Identify which cell holds the provided text, then report its [X, Y] central coordinate. 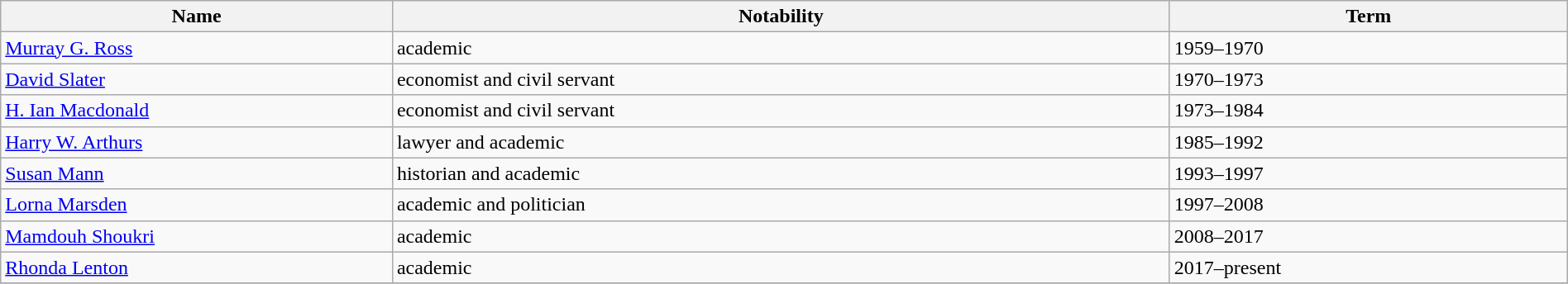
David Slater [197, 79]
Lorna Marsden [197, 205]
academic and politician [781, 205]
lawyer and academic [781, 142]
Harry W. Arthurs [197, 142]
Mamdouh Shoukri [197, 236]
H. Ian Macdonald [197, 111]
Susan Mann [197, 173]
1993–1997 [1368, 173]
1973–1984 [1368, 111]
2008–2017 [1368, 236]
1970–1973 [1368, 79]
Term [1368, 17]
Notability [781, 17]
1959–1970 [1368, 48]
Murray G. Ross [197, 48]
2017–present [1368, 267]
Name [197, 17]
historian and academic [781, 173]
1997–2008 [1368, 205]
1985–1992 [1368, 142]
Rhonda Lenton [197, 267]
